Determine the (X, Y) coordinate at the center of the cell enclosing the given text.  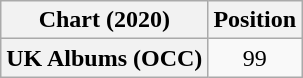
99 (255, 58)
Position (255, 20)
UK Albums (OCC) (104, 58)
Chart (2020) (104, 20)
